Scan for the cell matching the given text and deliver its [X, Y] coordinate at center. 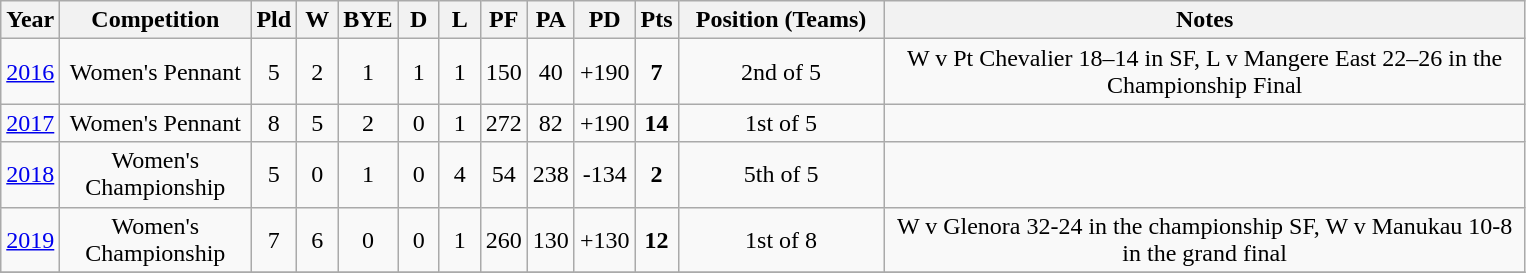
260 [504, 240]
D [418, 20]
6 [318, 240]
PD [604, 20]
82 [550, 123]
238 [550, 174]
PA [550, 20]
1st of 8 [781, 240]
W v Pt Chevalier 18–14 in SF, L v Mangere East 22–26 in the Championship Final [1204, 72]
12 [656, 240]
1st of 5 [781, 123]
Year [30, 20]
4 [460, 174]
W v Glenora 32-24 in the championship SF, W v Manukau 10-8 in the grand final [1204, 240]
-134 [604, 174]
2019 [30, 240]
L [460, 20]
Pts [656, 20]
Competition [156, 20]
Notes [1204, 20]
+130 [604, 240]
150 [504, 72]
272 [504, 123]
5th of 5 [781, 174]
BYE [368, 20]
PF [504, 20]
8 [274, 123]
2017 [30, 123]
130 [550, 240]
Pld [274, 20]
Position (Teams) [781, 20]
2016 [30, 72]
W [318, 20]
2nd of 5 [781, 72]
54 [504, 174]
14 [656, 123]
40 [550, 72]
2018 [30, 174]
